Capture the cell that displays the provided text and extract its (X, Y) central coordinate. 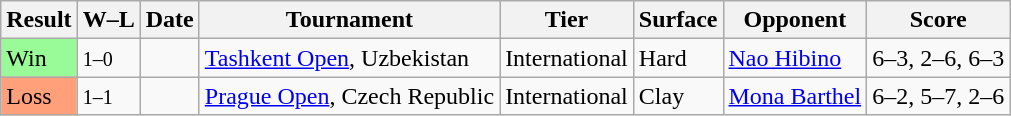
Prague Open, Czech Republic (349, 96)
6–2, 5–7, 2–6 (938, 96)
Surface (678, 20)
1–0 (108, 58)
Opponent (795, 20)
6–3, 2–6, 6–3 (938, 58)
Mona Barthel (795, 96)
Nao Hibino (795, 58)
Tier (567, 20)
W–L (108, 20)
Score (938, 20)
1–1 (108, 96)
Tashkent Open, Uzbekistan (349, 58)
Clay (678, 96)
Win (39, 58)
Date (170, 20)
Hard (678, 58)
Tournament (349, 20)
Loss (39, 96)
Result (39, 20)
